Capture the cell that displays the provided text and extract its [X, Y] central coordinate. 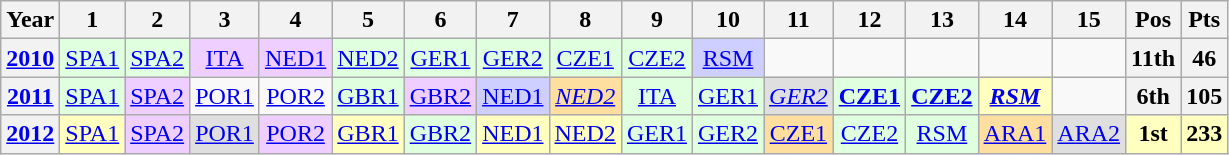
46 [1204, 58]
2011 [30, 96]
2 [158, 20]
11 [799, 20]
Pos [1154, 20]
12 [869, 20]
13 [942, 20]
ARA1 [1015, 134]
6th [1154, 96]
15 [1089, 20]
10 [728, 20]
233 [1204, 134]
9 [656, 20]
1 [92, 20]
Year [30, 20]
5 [368, 20]
14 [1015, 20]
6 [440, 20]
105 [1204, 96]
2010 [30, 58]
2012 [30, 134]
1st [1154, 134]
4 [295, 20]
Pts [1204, 20]
8 [585, 20]
3 [225, 20]
7 [513, 20]
11th [1154, 58]
ARA2 [1089, 134]
